From the cell containing the given text, extract its center point as (X, Y) coordinate. 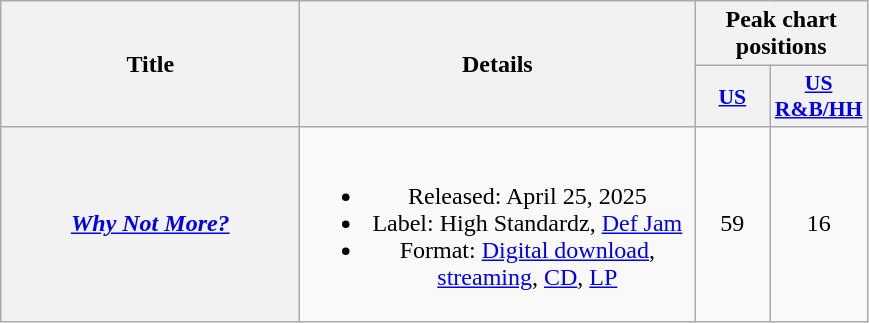
Why Not More? (150, 224)
Peak chart positions (782, 34)
USR&B/HH (819, 96)
Details (498, 64)
US (732, 96)
59 (732, 224)
Released: April 25, 2025Label: High Standardz, Def JamFormat: Digital download, streaming, CD, LP (498, 224)
Title (150, 64)
16 (819, 224)
